Scan for the cell matching the given text and deliver its [X, Y] coordinate at center. 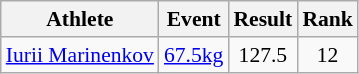
12 [328, 55]
Athlete [80, 19]
Rank [328, 19]
Result [262, 19]
Iurii Marinenkov [80, 55]
Event [194, 19]
67.5kg [194, 55]
127.5 [262, 55]
